Return the (X, Y) coordinate for the center point of the cell that contains the specified text.  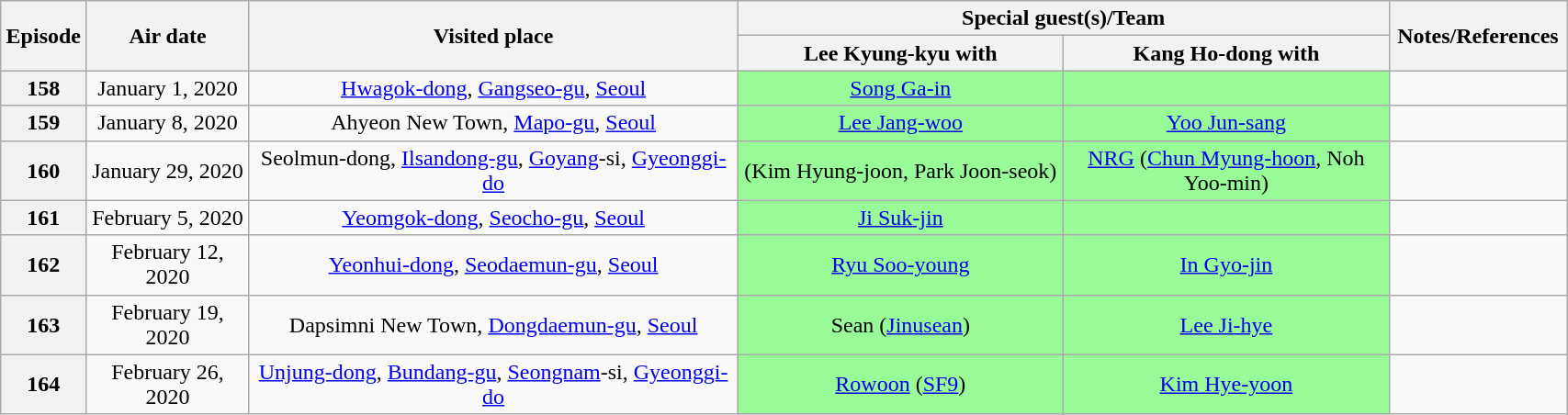
Yoo Jun-sang (1227, 123)
In Gyo-jin (1227, 264)
January 29, 2020 (167, 171)
Seolmun-dong, Ilsandong-gu, Goyang-si, Gyeonggi-do (493, 171)
Kim Hye-yoon (1227, 384)
Notes/References (1477, 36)
Episode (44, 36)
February 12, 2020 (167, 264)
160 (44, 171)
162 (44, 264)
February 5, 2020 (167, 218)
161 (44, 218)
Sean (Jinusean) (900, 325)
158 (44, 88)
February 19, 2020 (167, 325)
Kang Ho-dong with (1227, 53)
Lee Ji-hye (1227, 325)
Ji Suk-jin (900, 218)
Ryu Soo-young (900, 264)
Hwagok-dong, Gangseo-gu, Seoul (493, 88)
NRG (Chun Myung-hoon, Noh Yoo-min) (1227, 171)
February 26, 2020 (167, 384)
Lee Jang-woo (900, 123)
Yeonhui-dong, Seodaemun-gu, Seoul (493, 264)
159 (44, 123)
January 8, 2020 (167, 123)
Song Ga-in (900, 88)
January 1, 2020 (167, 88)
Visited place (493, 36)
164 (44, 384)
Ahyeon New Town, Mapo-gu, Seoul (493, 123)
Unjung-dong, Bundang-gu, Seongnam-si, Gyeonggi-do (493, 384)
Yeomgok-dong, Seocho-gu, Seoul (493, 218)
(Kim Hyung-joon, Park Joon-seok) (900, 171)
Air date (167, 36)
Dapsimni New Town, Dongdaemun-gu, Seoul (493, 325)
Lee Kyung-kyu with (900, 53)
Rowoon (SF9) (900, 384)
163 (44, 325)
Special guest(s)/Team (1064, 18)
